Return the (x, y) coordinate for the center point of the cell that contains the specified text.  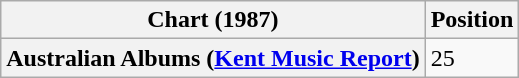
Position (472, 20)
25 (472, 58)
Chart (1987) (213, 20)
Australian Albums (Kent Music Report) (213, 58)
